Detect which cell encompasses the target text, then output its (x, y) center coordinate. 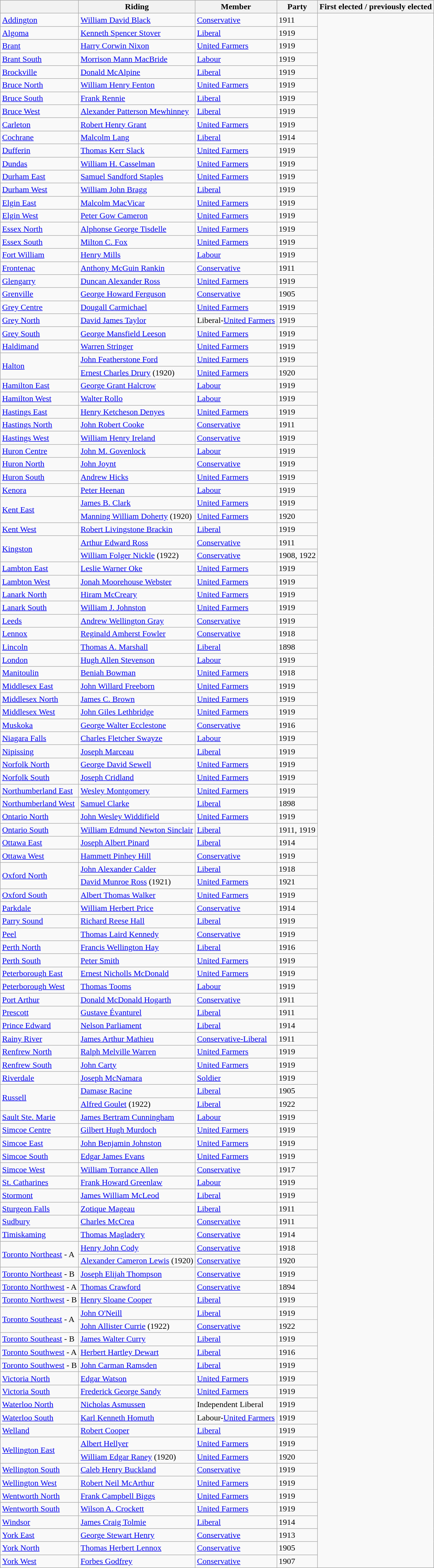
Muskoka (40, 725)
John Carty (137, 1065)
Anthony McGuin Rankin (137, 268)
Oxford South (40, 895)
William J. Johnston (137, 608)
Bruce South (40, 98)
Parkdale (40, 908)
James Craig Tolmie (137, 1522)
Huron Centre (40, 451)
St. Catharines (40, 1182)
Lanark South (40, 608)
George Grant Halcrow (137, 386)
Riverdale (40, 1078)
James Bertram Cunningham (137, 1117)
Member (236, 7)
Timiskaming (40, 1235)
Addington (40, 20)
Lennox (40, 634)
Parry Sound (40, 921)
Henry Ketcheson Denyes (137, 412)
Elgin East (40, 203)
William Herbert Price (137, 908)
Wellington East (40, 1450)
Alphonse George Tisdelle (137, 229)
Norfolk South (40, 777)
Toronto Southwest - A (40, 1352)
Hammett Pinhey Hill (137, 856)
Stormont (40, 1195)
Middlesex East (40, 686)
Thomas Tooms (137, 986)
Albert Hellyer (137, 1444)
Edgar Watson (137, 1378)
Peter Gow Cameron (137, 216)
Northumberland West (40, 804)
Henry John Cody (137, 1248)
Dougall Carmichael (137, 307)
Alfred Goulet (1922) (137, 1104)
Simcoe Centre (40, 1130)
Frank Campbell Biggs (137, 1496)
George Howard Ferguson (137, 294)
James William McLeod (137, 1195)
Hastings West (40, 438)
William Henry Ireland (137, 438)
William H. Casselman (137, 164)
Russell (40, 1097)
Middlesex West (40, 712)
Brant South (40, 59)
Niagara Falls (40, 738)
Kenneth Spencer Stover (137, 33)
Robert Livingstone Brackin (137, 529)
Hastings East (40, 412)
Victoria South (40, 1391)
Essex South (40, 242)
Carleton (40, 124)
John Giles Lethbridge (137, 712)
Wellington South (40, 1470)
Wentworth South (40, 1509)
Peel (40, 934)
James Arthur Mathieu (137, 1039)
Ottawa East (40, 843)
1907 (297, 1561)
George Stewart Henry (137, 1535)
Thomas Herbert Lennox (137, 1548)
Durham West (40, 190)
Peterborough West (40, 986)
Robert Henry Grant (137, 124)
William Edgar Raney (1920) (137, 1457)
Perth North (40, 947)
Ontario South (40, 830)
William David Black (137, 20)
John Joynt (137, 464)
Thomas A. Marshall (137, 647)
Thomas Laird Kennedy (137, 934)
Durham East (40, 177)
Fort William (40, 255)
York West (40, 1561)
Peterborough East (40, 973)
Middlesex North (40, 699)
Morrison Mann MacBride (137, 59)
Party (297, 7)
Arthur Edward Ross (137, 542)
Beniah Bowman (137, 673)
John Robert Cooke (137, 425)
Prince Edward (40, 1026)
David James Taylor (137, 320)
John Featherstone Ford (137, 359)
Brant (40, 46)
Lambton West (40, 582)
John M. Govenlock (137, 451)
Norfolk North (40, 764)
Glengarry (40, 281)
Liberal-United Farmers (236, 320)
Independent Liberal (236, 1404)
Waterloo South (40, 1418)
Hastings North (40, 425)
Huron North (40, 464)
George David Sewell (137, 764)
Cochrane (40, 137)
1921 (297, 882)
Ralph Melville Warren (137, 1052)
Forbes Godfrey (137, 1561)
Toronto Northeast - A (40, 1254)
Grenville (40, 294)
Charles McCrea (137, 1222)
Victoria North (40, 1378)
Albert Thomas Walker (137, 895)
Joseph Cridland (137, 777)
James B. Clark (137, 503)
Renfrew South (40, 1065)
Welland (40, 1431)
Francis Wellington Hay (137, 947)
Hiram McCreary (137, 595)
Karl Kenneth Homuth (137, 1418)
Charles Fletcher Swayze (137, 738)
Wentworth North (40, 1496)
Robert Neil McArthur (137, 1483)
Frank Rennie (137, 98)
Kingston (40, 549)
Thomas Kerr Slack (137, 150)
Andrew Hicks (137, 477)
Manning William Doherty (1920) (137, 516)
Alexander Patterson Mewhinney (137, 111)
Ernest Charles Drury (1920) (137, 372)
Kent West (40, 529)
Donald McAlpine (137, 72)
1911, 1919 (297, 830)
Hugh Allen Stevenson (137, 660)
Windsor (40, 1522)
Harry Corwin Nixon (137, 46)
Frank Howard Greenlaw (137, 1182)
Leslie Warner Oke (137, 568)
Joseph Marceau (137, 751)
Sault Ste. Marie (40, 1117)
Wesley Montgomery (137, 790)
1917 (297, 1169)
Haldimand (40, 346)
Sudbury (40, 1222)
Damase Racine (137, 1091)
Lambton East (40, 568)
John O'Neill (137, 1313)
1913 (297, 1535)
Caleb Henry Buckland (137, 1470)
Ottawa West (40, 856)
John Carman Ramsden (137, 1365)
Herbert Hartley Dewart (137, 1352)
John Willard Freeborn (137, 686)
York North (40, 1548)
Algoma (40, 33)
Perth South (40, 960)
Sturgeon Falls (40, 1208)
Robert Cooper (137, 1431)
Soldier (236, 1078)
Peter Smith (137, 960)
Toronto Southeast - A (40, 1320)
Dufferin (40, 150)
Hamilton West (40, 399)
Gustave Évanturel (137, 1013)
York East (40, 1535)
Ernest Nicholls McDonald (137, 973)
Halton (40, 366)
Zotique Mageau (137, 1208)
William John Bragg (137, 190)
Huron South (40, 477)
1908, 1922 (297, 555)
Waterloo North (40, 1404)
Lincoln (40, 647)
Wilson A. Crockett (137, 1509)
Toronto Northwest - B (40, 1300)
Donald McDonald Hogarth (137, 1000)
Simcoe South (40, 1156)
Toronto Southeast - B (40, 1339)
Nipissing (40, 751)
Walter Rollo (137, 399)
Alexander Cameron Lewis (1920) (137, 1261)
John Wesley Widdifield (137, 817)
Jonah Moorehouse Webster (137, 582)
George Walter Ecclestone (137, 725)
Gilbert Hugh Murdoch (137, 1130)
Joseph Elijah Thompson (137, 1274)
Henry Mills (137, 255)
William Folger Nickle (1922) (137, 555)
Grey South (40, 333)
Elgin West (40, 216)
Milton C. Fox (137, 242)
Toronto Northeast - B (40, 1274)
Malcolm MacVicar (137, 203)
Manitoulin (40, 673)
Dundas (40, 164)
Thomas Magladery (137, 1235)
William Henry Fenton (137, 85)
Simcoe West (40, 1169)
Bruce North (40, 85)
Thomas Crawford (137, 1287)
Reginald Amherst Fowler (137, 634)
William Edmund Newton Sinclair (137, 830)
Prescott (40, 1013)
Grey North (40, 320)
Ontario North (40, 817)
Renfrew North (40, 1052)
Simcoe East (40, 1143)
First elected / previously elected (376, 7)
William Torrance Allen (137, 1169)
Toronto Southwest - B (40, 1365)
Nelson Parliament (137, 1026)
London (40, 660)
Labour-United Farmers (236, 1418)
Northumberland East (40, 790)
Richard Reese Hall (137, 921)
Duncan Alexander Ross (137, 281)
Hamilton East (40, 386)
Samuel Sandford Staples (137, 177)
Rainy River (40, 1039)
Frederick George Sandy (137, 1391)
Leeds (40, 621)
Essex North (40, 229)
Wellington West (40, 1483)
Riding (137, 7)
Lanark North (40, 595)
Andrew Wellington Gray (137, 621)
Kent East (40, 510)
Conservative-Liberal (236, 1039)
Samuel Clarke (137, 804)
Grey Centre (40, 307)
John Benjamin Johnston (137, 1143)
Toronto Northwest - A (40, 1287)
Bruce West (40, 111)
Nicholas Asmussen (137, 1404)
Port Arthur (40, 1000)
Edgar James Evans (137, 1156)
James Walter Curry (137, 1339)
Peter Heenan (137, 490)
John Alexander Calder (137, 869)
Joseph McNamara (137, 1078)
Henry Sloane Cooper (137, 1300)
Joseph Albert Pinard (137, 843)
John Allister Currie (1922) (137, 1326)
Kenora (40, 490)
Warren Stringer (137, 346)
James C. Brown (137, 699)
Brockville (40, 72)
1894 (297, 1287)
Oxford North (40, 875)
David Munroe Ross (1921) (137, 882)
Malcolm Lang (137, 137)
George Mansfield Leeson (137, 333)
Frontenac (40, 268)
